Scan for the cell matching the given text and deliver its (x, y) coordinate at center. 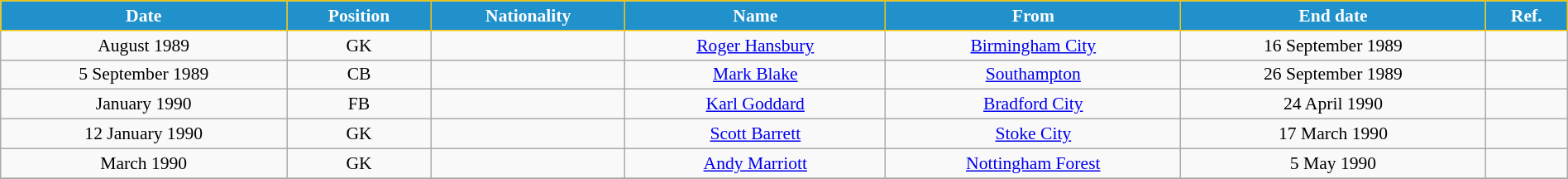
Mark Blake (756, 75)
Bradford City (1034, 104)
Roger Hansbury (756, 46)
26 September 1989 (1333, 75)
CB (359, 75)
August 1989 (144, 46)
Stoke City (1034, 134)
16 September 1989 (1333, 46)
Position (359, 16)
Date (144, 16)
From (1034, 16)
Karl Goddard (756, 104)
Birmingham City (1034, 46)
March 1990 (144, 163)
Name (756, 16)
January 1990 (144, 104)
Nottingham Forest (1034, 163)
17 March 1990 (1333, 134)
Andy Marriott (756, 163)
5 September 1989 (144, 75)
End date (1333, 16)
5 May 1990 (1333, 163)
Nationality (528, 16)
Ref. (1527, 16)
Scott Barrett (756, 134)
12 January 1990 (144, 134)
24 April 1990 (1333, 104)
Southampton (1034, 75)
FB (359, 104)
